Capture the cell that displays the provided text and extract its [X, Y] central coordinate. 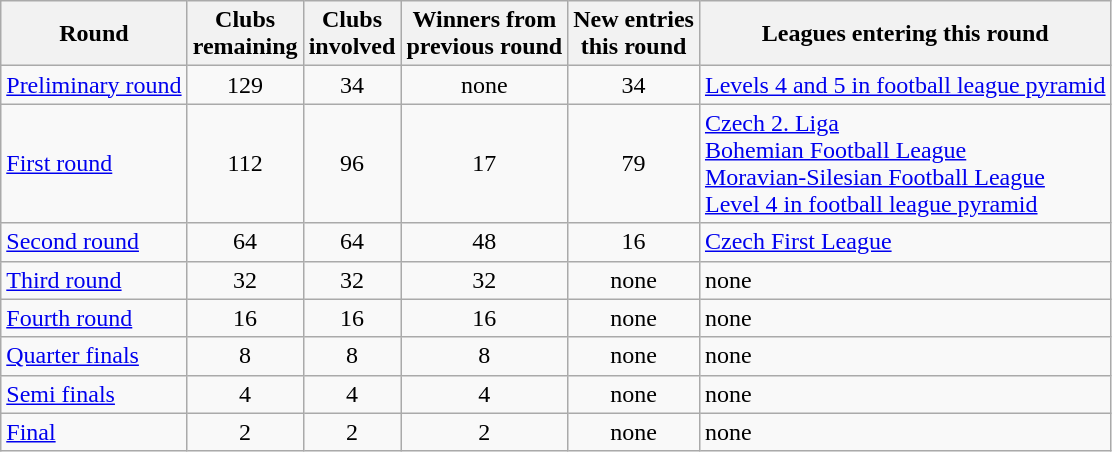
48 [484, 242]
New entriesthis round [634, 34]
Final [94, 432]
Round [94, 34]
Levels 4 and 5 in football league pyramid [905, 85]
Second round [94, 242]
79 [634, 164]
Third round [94, 280]
Leagues entering this round [905, 34]
Quarter finals [94, 356]
Czech First League [905, 242]
96 [352, 164]
Czech 2. LigaBohemian Football LeagueMoravian-Silesian Football LeagueLevel 4 in football league pyramid [905, 164]
Semi finals [94, 394]
Clubsremaining [245, 34]
Fourth round [94, 318]
Clubsinvolved [352, 34]
Preliminary round [94, 85]
112 [245, 164]
17 [484, 164]
Winners fromprevious round [484, 34]
129 [245, 85]
First round [94, 164]
